Return the [x, y] coordinate for the center point of the cell that contains the specified text.  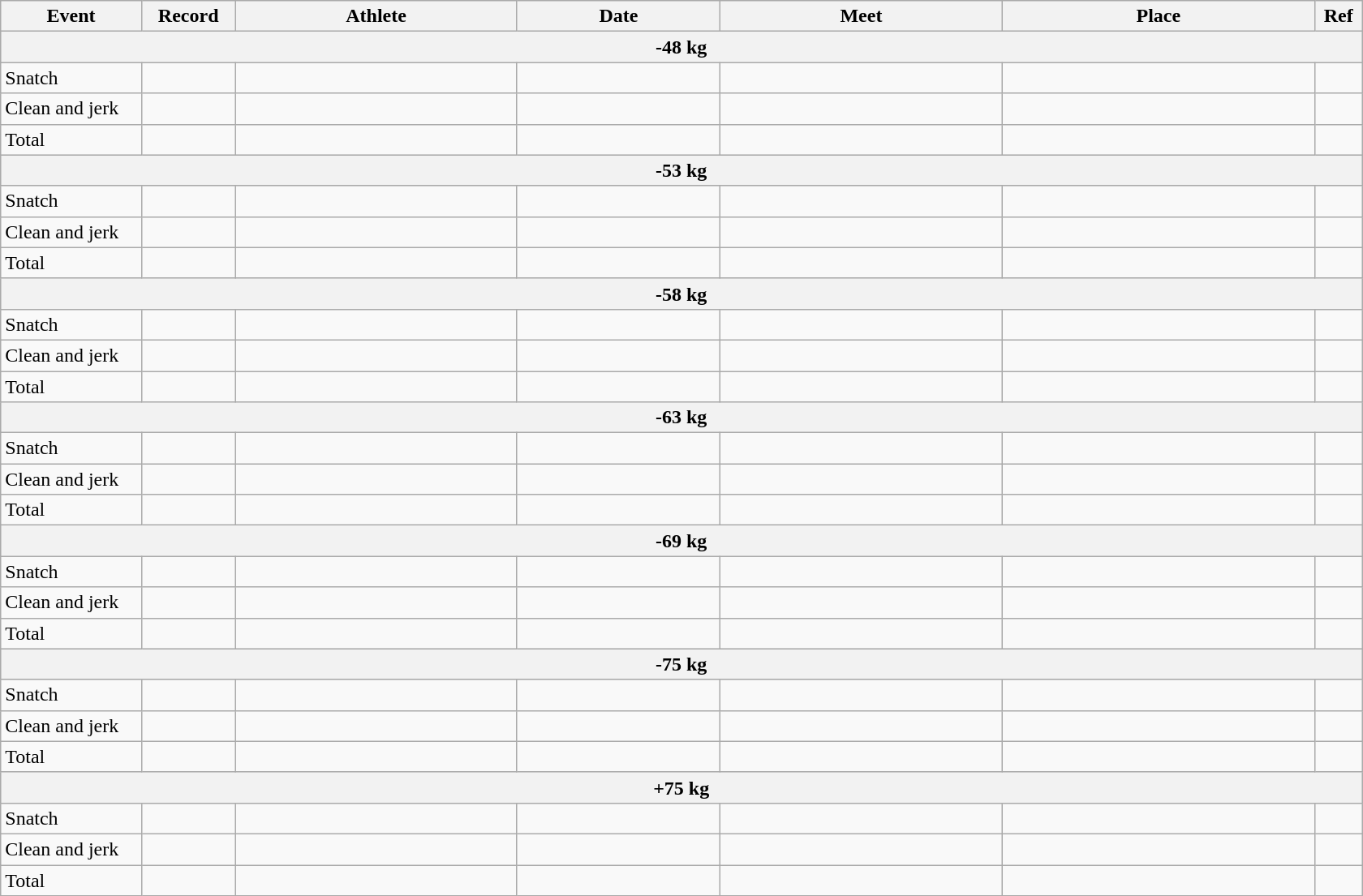
-53 kg [681, 170]
Ref [1339, 16]
Date [618, 16]
-63 kg [681, 418]
Event [71, 16]
Athlete [376, 16]
Meet [862, 16]
-48 kg [681, 47]
Place [1159, 16]
+75 kg [681, 787]
Record [188, 16]
-75 kg [681, 664]
-58 kg [681, 294]
-69 kg [681, 541]
